Capture the cell that displays the provided text and extract its [x, y] central coordinate. 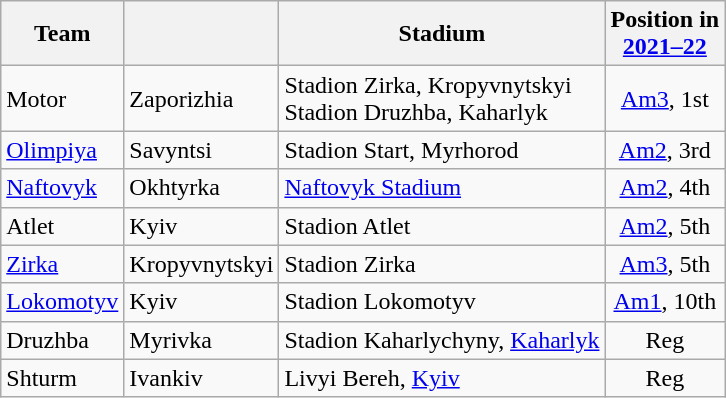
Am2, 4th [665, 188]
Naftovyk [62, 188]
Stadion Atlet [442, 226]
Am1, 10th [665, 302]
Livyi Bereh, Kyiv [442, 378]
Am2, 3rd [665, 150]
Kropyvnytskyi [202, 264]
Am3, 5th [665, 264]
Position in2021–22 [665, 34]
Stadion Zirka [442, 264]
Atlet [62, 226]
Druzhba [62, 340]
Stadion Zirka, KropyvnytskyiStadion Druzhba, Kaharlyk [442, 98]
Lokomotyv [62, 302]
Ivankiv [202, 378]
Stadion Start, Myrhorod [442, 150]
Stadium [442, 34]
Shturm [62, 378]
Stadion Lokomotyv [442, 302]
Zirka [62, 264]
Myrivka [202, 340]
Motor [62, 98]
Team [62, 34]
Am2, 5th [665, 226]
Okhtyrka [202, 188]
Zaporizhia [202, 98]
Naftovyk Stadium [442, 188]
Am3, 1st [665, 98]
Olimpiya [62, 150]
Stadion Kaharlychyny, Kaharlyk [442, 340]
Savyntsi [202, 150]
